Identify which cell holds the provided text, then report its [x, y] central coordinate. 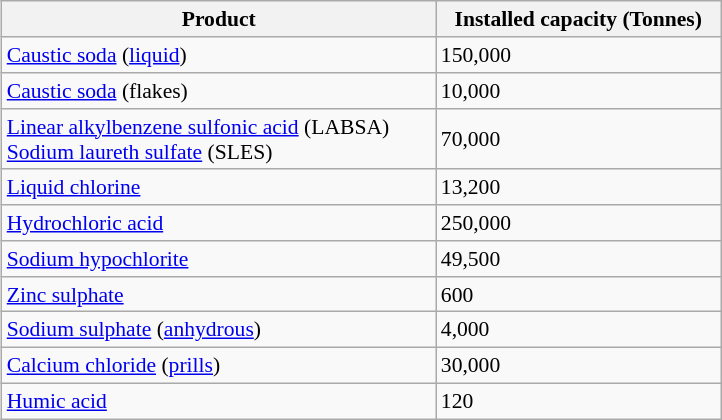
10,000 [578, 91]
600 [578, 294]
Zinc sulphate [219, 294]
Calcium chloride (prills) [219, 365]
250,000 [578, 223]
Installed capacity (Tonnes) [578, 19]
Linear alkylbenzene sulfonic acid (LABSA) Sodium laureth sulfate (SLES) [219, 138]
Humic acid [219, 401]
49,500 [578, 259]
Product [219, 19]
Sodium hypochlorite [219, 259]
70,000 [578, 138]
Liquid chlorine [219, 187]
4,000 [578, 330]
Caustic soda (liquid) [219, 55]
13,200 [578, 187]
Sodium sulphate (anhydrous) [219, 330]
Caustic soda (flakes) [219, 91]
120 [578, 401]
150,000 [578, 55]
30,000 [578, 365]
Hydrochloric acid [219, 223]
